For the text-containing cell, return its midpoint in [x, y] coordinate format. 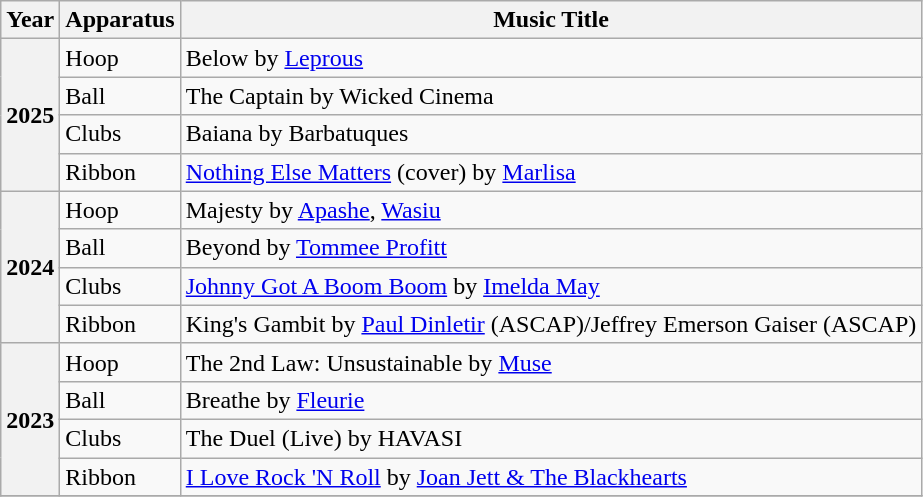
Johnny Got A Boom Boom by Imelda May [551, 286]
Beyond by Tommee Profitt [551, 248]
The Captain by Wicked Cinema [551, 96]
King's Gambit by Paul Dinletir (ASCAP)/Jeffrey Emerson Gaiser (ASCAP) [551, 324]
The Duel (Live) by HAVASI [551, 438]
Baiana by Barbatuques [551, 134]
Music Title [551, 20]
The 2nd Law: Unsustainable by Muse [551, 362]
I Love Rock 'N Roll by Joan Jett & The Blackhearts [551, 477]
Year [30, 20]
Majesty by Apashe, Wasiu [551, 210]
Apparatus [120, 20]
2023 [30, 419]
Below by Leprous [551, 58]
2024 [30, 267]
Breathe by Fleurie [551, 400]
2025 [30, 115]
Nothing Else Matters (cover) by Marlisa [551, 172]
